Capture the cell that displays the provided text and extract its (X, Y) central coordinate. 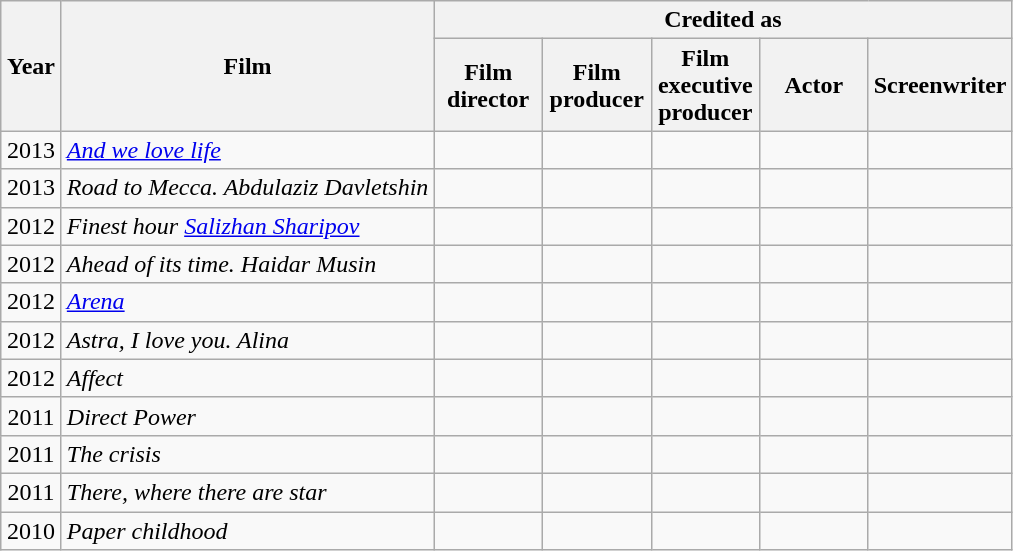
The crisis (248, 454)
Astra, I love you. Alina (248, 340)
And we love life (248, 150)
Finest hour Salizhan Sharipov (248, 226)
Year (32, 66)
Arena (248, 302)
Ahead of its time. Haidar Musin (248, 264)
Screenwriter (940, 85)
Direct Power (248, 416)
Paper childhood (248, 531)
Film producer (596, 85)
Film (248, 66)
Affect (248, 378)
Film executive producer (706, 85)
Actor (814, 85)
Film director (488, 85)
2010 (32, 531)
There, where there are star (248, 492)
Road to Mecca. Abdulaziz Davletshin (248, 188)
Credited as (723, 20)
